Scan for the cell matching the given text and deliver its (x, y) coordinate at center. 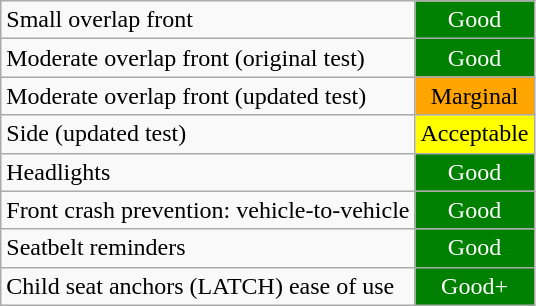
Good+ (474, 286)
Front crash prevention: vehicle-to-vehicle (208, 210)
Small overlap front (208, 20)
Marginal (474, 96)
Seatbelt reminders (208, 248)
Headlights (208, 172)
Moderate overlap front (updated test) (208, 96)
Moderate overlap front (original test) (208, 58)
Acceptable (474, 134)
Side (updated test) (208, 134)
Child seat anchors (LATCH) ease of use (208, 286)
